From the cell containing the given text, extract its center point as [x, y] coordinate. 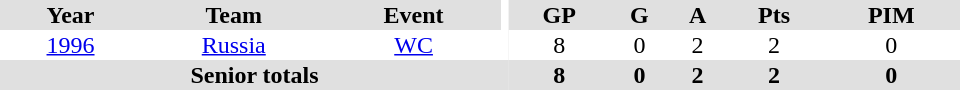
Year [70, 15]
Senior totals [254, 75]
A [697, 15]
Team [234, 15]
Russia [234, 45]
G [639, 15]
1996 [70, 45]
Pts [774, 15]
PIM [892, 15]
Event [413, 15]
WC [413, 45]
GP [559, 15]
